Find where the given text appears and provide that cell's center as [X, Y] coordinate. 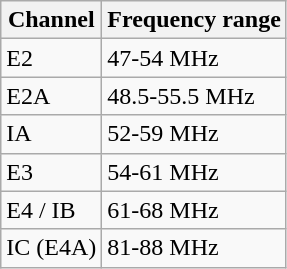
Frequency range [194, 20]
47-54 MHz [194, 58]
E3 [52, 172]
61-68 MHz [194, 210]
IC (E4A) [52, 248]
48.5-55.5 MHz [194, 96]
IA [52, 134]
52-59 MHz [194, 134]
E4 / IB [52, 210]
Channel [52, 20]
E2 [52, 58]
81-88 MHz [194, 248]
E2A [52, 96]
54-61 MHz [194, 172]
